Extract the (x, y) coordinate from the center of the cell holding the provided text.  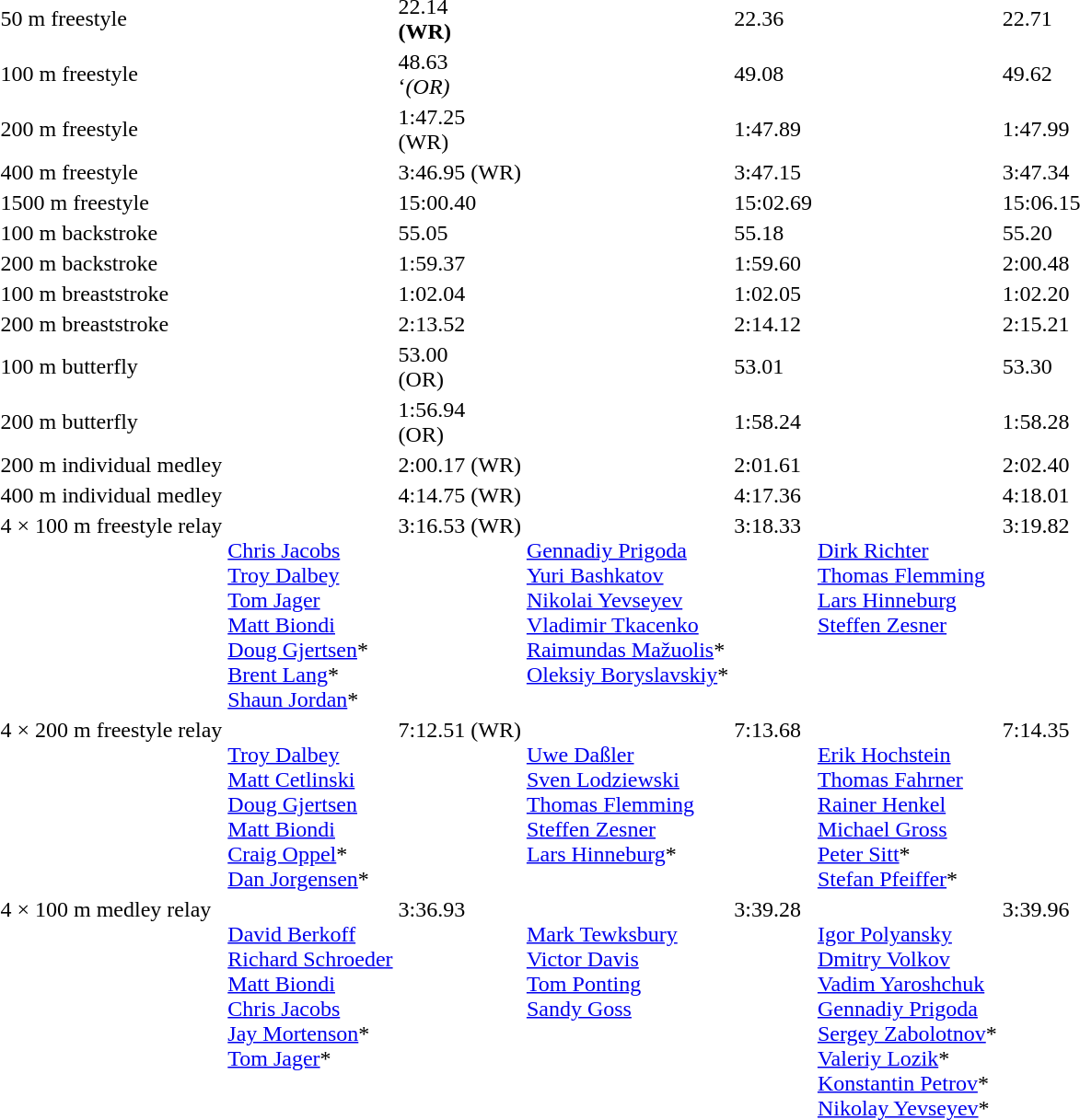
2:13.52 (459, 324)
4:17.36 (773, 495)
3:46.95 (WR) (459, 172)
2:01.61 (773, 465)
55.05 (459, 233)
53.01 (773, 366)
3:16.53 (WR) (459, 613)
15:02.69 (773, 202)
1:59.37 (459, 263)
1:58.24 (773, 421)
4:14.75 (WR) (459, 495)
1:59.60 (773, 263)
7:13.68 (773, 804)
1:02.05 (773, 294)
Erik Hochstein Thomas Fahrner Rainer Henkel Michael Gross Peter Sitt* Stefan Pfeiffer* (907, 804)
Troy Dalbey Matt Cetlinski Doug Gjertsen Matt Biondi Craig Oppel* Dan Jorgensen* (310, 804)
1:02.04 (459, 294)
53.00 (OR) (459, 366)
Dirk Richter Thomas Flemming Lars Hinneburg Steffen Zesner (907, 613)
3:47.15 (773, 172)
Gennadiy Prigoda Yuri Bashkatov Nikolai Yevseyev Vladimir Tkacenko Raimundas Mažuolis* Oleksiy Boryslavskiy* (627, 613)
15:00.40 (459, 202)
1:47.89 (773, 129)
48.63 ‘(OR) (459, 74)
Uwe Daßler Sven Lodziewski Thomas Flemming Steffen Zesner Lars Hinneburg* (627, 804)
1:56.94 (OR) (459, 421)
1:47.25 (WR) (459, 129)
3:18.33 (773, 613)
49.08 (773, 74)
2:00.17 (WR) (459, 465)
Chris Jacobs Troy Dalbey Tom Jager Matt Biondi Doug Gjertsen* Brent Lang* Shaun Jordan* (310, 613)
7:12.51 (WR) (459, 804)
55.18 (773, 233)
2:14.12 (773, 324)
